Extract the (x, y) coordinate from the center of the cell holding the provided text.  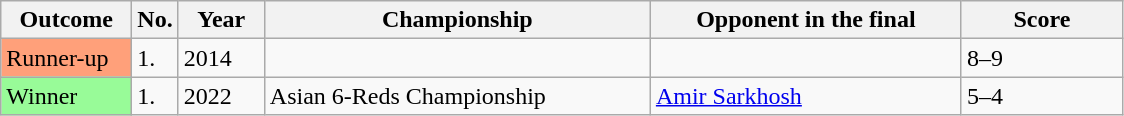
Amir Sarkhosh (806, 96)
Winner (66, 96)
Outcome (66, 20)
2014 (221, 58)
Year (221, 20)
8–9 (1042, 58)
2022 (221, 96)
No. (155, 20)
5–4 (1042, 96)
Score (1042, 20)
Opponent in the final (806, 20)
Championship (457, 20)
Asian 6-Reds Championship (457, 96)
Runner-up (66, 58)
